Return [X, Y] of the center of cell containing provided text 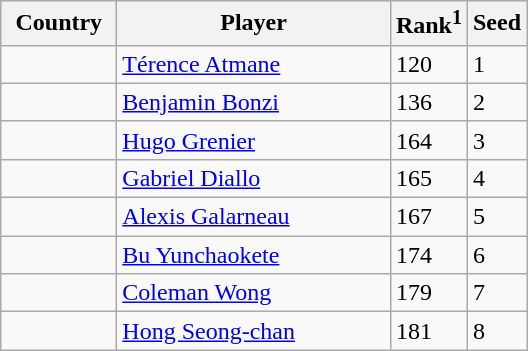
Gabriel Diallo [254, 178]
136 [428, 102]
179 [428, 293]
Coleman Wong [254, 293]
4 [496, 178]
Benjamin Bonzi [254, 102]
3 [496, 140]
Hugo Grenier [254, 140]
167 [428, 217]
181 [428, 331]
Seed [496, 24]
165 [428, 178]
Rank1 [428, 24]
Country [59, 24]
Hong Seong-chan [254, 331]
5 [496, 217]
7 [496, 293]
174 [428, 255]
6 [496, 255]
Bu Yunchaokete [254, 255]
Player [254, 24]
1 [496, 64]
164 [428, 140]
8 [496, 331]
Alexis Galarneau [254, 217]
120 [428, 64]
2 [496, 102]
Térence Atmane [254, 64]
